Identify which cell holds the provided text, then report its [X, Y] central coordinate. 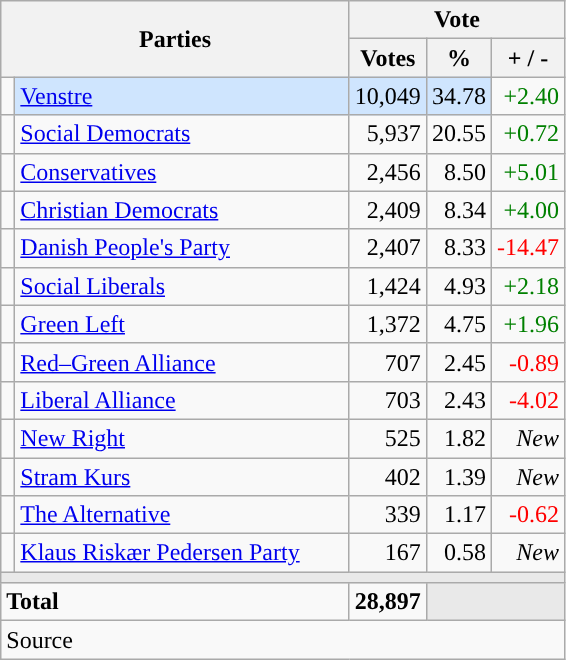
8.34 [458, 210]
Christian Democrats [182, 210]
703 [388, 400]
2,456 [388, 172]
28,897 [388, 602]
0.58 [458, 553]
2,409 [388, 210]
20.55 [458, 134]
Stram Kurs [182, 477]
Vote [456, 20]
+2.18 [528, 286]
4.93 [458, 286]
Red–Green Alliance [182, 362]
Social Liberals [182, 286]
Parties [176, 39]
707 [388, 362]
402 [388, 477]
1,372 [388, 324]
Total [176, 602]
1.17 [458, 515]
-14.47 [528, 248]
-4.02 [528, 400]
The Alternative [182, 515]
Green Left [182, 324]
+5.01 [528, 172]
Liberal Alliance [182, 400]
8.50 [458, 172]
Conservatives [182, 172]
1,424 [388, 286]
Danish People's Party [182, 248]
+1.96 [528, 324]
Votes [388, 58]
1.39 [458, 477]
-0.62 [528, 515]
339 [388, 515]
34.78 [458, 96]
+ / - [528, 58]
5,937 [388, 134]
8.33 [458, 248]
+2.40 [528, 96]
2.45 [458, 362]
+0.72 [528, 134]
-0.89 [528, 362]
4.75 [458, 324]
% [458, 58]
New Right [182, 438]
Social Democrats [182, 134]
2.43 [458, 400]
Klaus Riskær Pedersen Party [182, 553]
+4.00 [528, 210]
10,049 [388, 96]
167 [388, 553]
525 [388, 438]
2,407 [388, 248]
1.82 [458, 438]
Venstre [182, 96]
Source [283, 640]
